Detect which cell encompasses the target text, then output its (x, y) center coordinate. 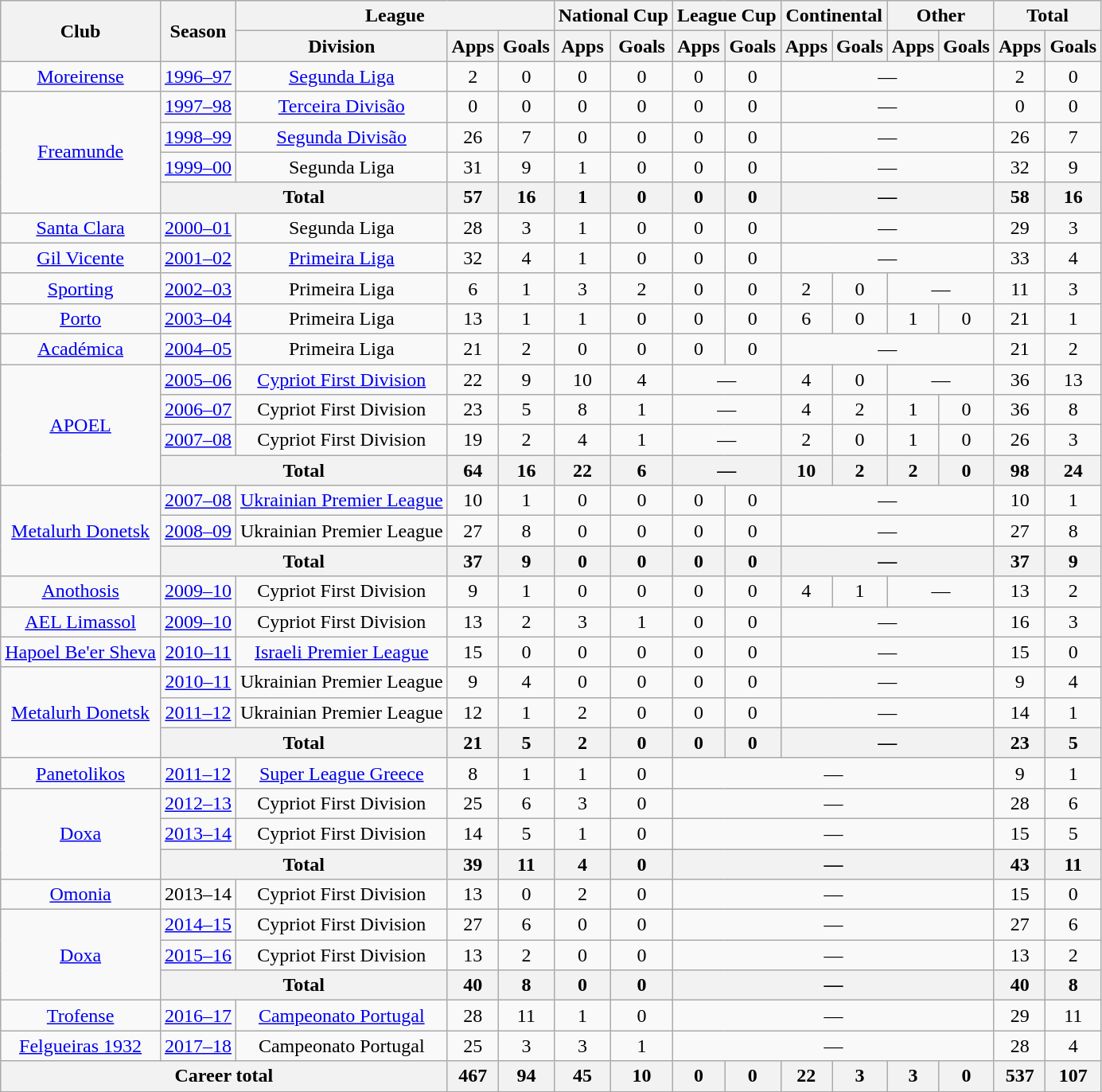
31 (473, 167)
Terceira Divisão (341, 107)
1999–00 (197, 167)
Season (197, 31)
98 (1019, 470)
National Cup (613, 16)
58 (1019, 197)
1998–99 (197, 137)
Other (940, 16)
19 (473, 440)
Career total (224, 1076)
Super League Greece (341, 773)
Académica (81, 349)
Segunda Divisão (341, 137)
Anothosis (81, 591)
1996–97 (197, 76)
2006–07 (197, 410)
2002–03 (197, 288)
2008–09 (197, 531)
2000–01 (197, 228)
Trofense (81, 1016)
2014–15 (197, 925)
467 (473, 1076)
2015–16 (197, 955)
Omonia (81, 895)
2017–18 (197, 1046)
Panetolikos (81, 773)
AEL Limassol (81, 622)
33 (1019, 258)
Israeli Premier League (341, 652)
Freamunde (81, 152)
39 (473, 864)
107 (1073, 1076)
Felgueiras 1932 (81, 1046)
Sporting (81, 288)
2012–13 (197, 803)
94 (527, 1076)
2001–02 (197, 258)
Continental (834, 16)
12 (473, 712)
1997–98 (197, 107)
43 (1019, 864)
Moreirense (81, 76)
64 (473, 470)
Hapoel Be'er Sheva (81, 652)
537 (1019, 1076)
2004–05 (197, 349)
45 (582, 1076)
57 (473, 197)
2016–17 (197, 1016)
League Cup (726, 16)
Porto (81, 318)
Division (341, 46)
2003–04 (197, 318)
2005–06 (197, 380)
Gil Vicente (81, 258)
24 (1073, 470)
APOEL (81, 425)
Club (81, 31)
Santa Clara (81, 228)
League (395, 16)
